From the cell containing the given text, extract its center point as [x, y] coordinate. 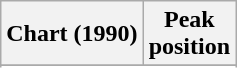
Peakposition [189, 34]
Chart (1990) [72, 34]
